Provide the (x, y) coordinate of the cell's center where the given text is located.  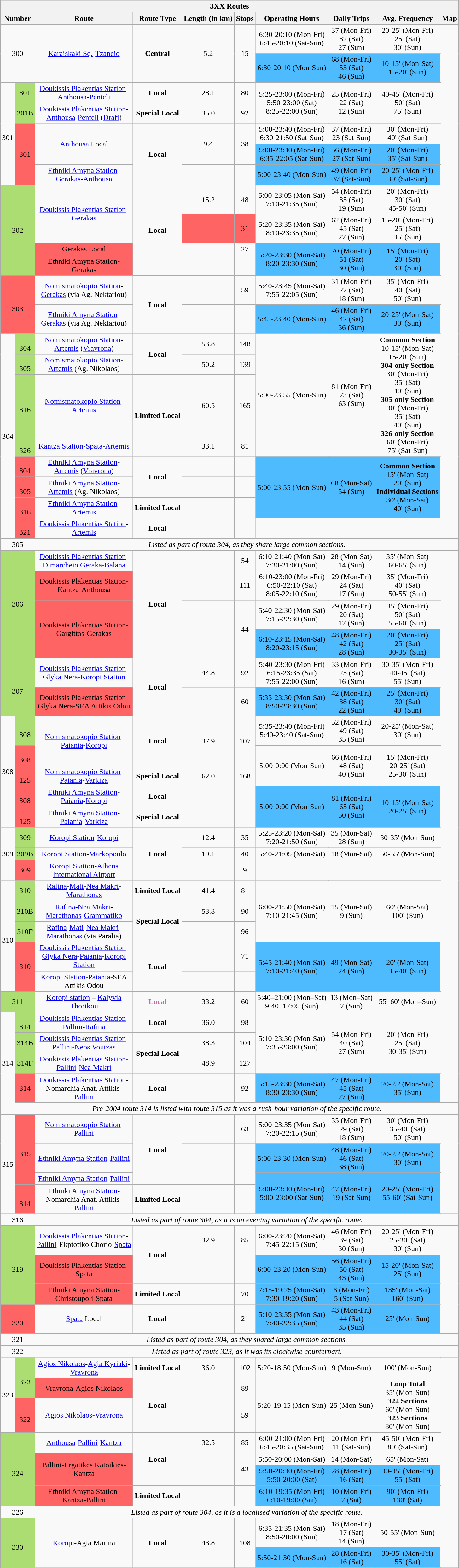
38.3 (208, 1043)
Ethniki Amyna Station-Gerakas (84, 265)
306 (18, 604)
6:30-20:10 (Mon-Sun) (292, 68)
60.5 (208, 405)
Listed as part of route 304, as it is an evening variation of the specific route. (247, 1220)
45-50' (Mon-Fri)80' (Sat-Sun) (407, 1443)
15-20' (Mon-Sat)25' (Sun) (407, 1269)
20 (Mon-Fri)11 (Sat-Sun) (352, 1443)
Doukissis Plakentias Station-Glyka Nera-SEA Attikis Odou (84, 702)
20-25' (Mon-Fri)25' (Sat)30' (Sun) (407, 39)
168 (245, 776)
21 (245, 1319)
301B (25, 113)
Ethniki Amyna Station-Paiania-Varkiza (84, 817)
13 (Mon–Sat)7 (Sun) (352, 1002)
Ethniki Amyna Station-Christoupoli-Spata (84, 1294)
20-25' (Mon-Fri)55-60' (Sat-Sun) (407, 1193)
70 (245, 1294)
35' (Mon-Fri)40' (Sat)50' (Sun) (407, 290)
56 (Mon-Fri)50 (Sat)43 (Sun) (352, 1269)
111 (245, 585)
Nomismatokopio Station-Paiania-Varkiza (84, 776)
55'-60' (Mon–Sun) (407, 1002)
33.2 (208, 1002)
35 (Mon-Fri)29 (Sat)18 (Sun) (352, 1129)
Avg. Frequency (407, 18)
Koropi Station-Markopoulo (84, 854)
311 (18, 1002)
Kantza Station-Spata-Artemis (84, 446)
5:20-18:50 (Mon-Sun) (292, 1368)
90' (Mon-Fri)130' (Sat) (407, 1496)
5:15-23:30 (Mon-Sat)8:30-23:30 (Sun) (292, 1088)
Koropi Station-Athens International Airport (84, 870)
35 (245, 838)
314Γ (25, 1063)
Nomismatokopio Station-Artemis (Vravrona) (84, 344)
41.4 (208, 891)
309Β (25, 854)
Ethniki Amyna Station-Artemis (Ag. Nikolaos) (84, 487)
15-20' (Mon-Fri)25' (Sat)35' (Sun) (407, 228)
5:40-23:45 (Mon-Sat)7:55-22:05 (Sun) (292, 290)
Ethniki Amyna Station-Nomarchia Anat. Attikis-Pallini (84, 1199)
Rafina-Mati-Nea Makri-Marathonas (via Paralia) (84, 932)
25' (Mon-Sun) (407, 1319)
46 (Mon-Fri)39 (Sat)30 (Sun) (352, 1240)
65' (Mon-Sat) (407, 1459)
5:00-23:35 (Mon-Sat)7:20-22:15 (Sun) (292, 1129)
25 (Mon-Fri)22 (Sat)12 (Sun) (352, 103)
310Γ (25, 932)
19.1 (208, 854)
320 (18, 1319)
29 (Mon-Fri)24 (Sat)17 (Sun) (352, 585)
15 (Mon-Sat)9 (Sun) (352, 911)
Doukissis Plakentias Station-Glyka Nera-Paiania-Koropi Station (84, 956)
5:35-23:40 (Mon-Fri)5:40-23:40 (Sat-Sun) (292, 731)
98 (245, 1022)
5:40-22:30 (Mon-Sat)7:15-22:30 (Sun) (292, 614)
135' (Mon-Sat)160' (Sun) (407, 1294)
35.0 (208, 113)
Nomismatokopio Station-Gerakas (via Ag. Nektariou) (84, 290)
5:10-23:30 (Mon-Sat)7:35-23:00 (Sun) (292, 1043)
Nomismatokopio Station-Artemis (84, 405)
Length (in km) (208, 18)
Doukissis Plakentias Station-Glyka Nera-Koropi Station (84, 672)
302 (18, 230)
107 (245, 741)
5:00-23:30 (Mon-Sun) (292, 1158)
20-25' (Mon-Fri)25-30' (Sat)30' (Sun) (407, 1240)
Gerakas Local (84, 249)
6:10-23:15 (Mon-Sat)8:20-23:15 (Sun) (292, 643)
70 (Mon-Fri)51 (Sat)30 (Sun) (352, 259)
5:40–21:00 (Mon–Sat)9:40–17:05 (Sun) (292, 1002)
Rafina-Nea Makri-Marathonas-Grammatiko (84, 911)
40-45' (Mon-Fri)50' (Sat)75' (Sun) (407, 103)
5:50-20:00 (Mon-Sat) (292, 1459)
324 (18, 1469)
Ethniki Amyna Station-Artemis (84, 508)
5:00-23:40 (Mon-Fri)6:35-22:05 (Sat-Sun) (292, 154)
6:00-21:00 (Mon-Fri)6:45-20:35 (Sat-Sun) (292, 1443)
48 (Mon-Fri)46 (Sat)38 (Sun) (352, 1158)
6:00-23:20 (Mon-Sun) (292, 1269)
6 (Mon-Fri)5 (Sat-Sun) (352, 1294)
Doukissis Plakentias Station-Dimarcheio Geraka-Balana (84, 561)
Nomismatokopio Station-Paiania-Koropi (84, 741)
3XX Routes (229, 6)
28.1 (208, 93)
319 (18, 1265)
Doukissis Plakentias Station-Pallini-Ekptotiko Chorio-Spata (84, 1240)
81 (Mon-Fri)73 (Sat)63 (Sun) (352, 395)
5:50-21:30 (Mon-Sun) (292, 1558)
148 (245, 344)
33.1 (208, 446)
54 (Mon-Fri)35 (Sat)19 (Sun) (352, 199)
5:40-23:30 (Mon-Fri)6:15-23:35 (Sat)7:55-22:00 (Sun) (292, 672)
Common Section15' (Mon-Sat)20' (Sun)Individual Sections30' (Mon-Sat)40' (Sun) (407, 487)
Doukissis Plakentias Station-Nomarchia Anat. Attikis-Pallini (84, 1088)
48 (245, 199)
38 (245, 144)
Ethniki Amyna Station-Gerakas-Anthousa (84, 175)
Listed as part of route 323, as it was its clockwise counterpart. (247, 1351)
27 (245, 249)
62 (Mon-Fri)45 (Sat)27 (Sun) (352, 228)
6:35-21:35 (Mon-Sat)8:50-20:00 (Sun) (292, 1533)
5:25-23:00 (Mon-Fri)5:50-23:00 (Sat)8:25-22:00 (Sun) (292, 103)
48 (Mon-Fri)42 (Sat)28 (Sun) (352, 643)
68 (Mon-Sat)54 (Sun) (352, 487)
108 (245, 1543)
5:45-23:40 (Mon-Sun) (292, 319)
54 (Mon-Fri)40 (Sat)27 (Sun) (352, 1043)
5:00-23:40 (Mon-Sun) (292, 175)
307 (18, 687)
Loop Total35' (Mon-Sun)322 Sections60' (Mon-Sun)323 Sections80' (Mon-Sun) (407, 1405)
6:00-21:50 (Mon-Sat)7:10-21:45 (Sun) (292, 911)
49 (Mon-Fri)37 (Sat-Sun) (352, 175)
5:20-23:30 (Mon-Sat)8:20-23:30 (Sun) (292, 259)
20' (Mon-Fri)30' (Sat)45-50' (Sun) (407, 199)
5:45-21:40 (Mon-Sat)7:10-21:40 (Sun) (292, 966)
30-35' (Mon-Sun) (407, 838)
5:10-23:35 (Mon-Sat)7:40-22:35 (Sun) (292, 1319)
303 (18, 305)
10-15' (Mon-Sat)15-20' (Sun) (407, 68)
Koropi-Agia Marina (84, 1543)
47 (Mon-Fri)19 (Sat-Sun) (352, 1193)
44.8 (208, 672)
80 (245, 93)
5:20-19:15 (Mon-Sun) (292, 1405)
66 (Mon-Fri)48 (Sat)40 (Sun) (352, 766)
68 (Mon-Fri)53 (Sat)46 (Sun) (352, 68)
314Β (25, 1043)
49 (Mon-Sat)24 (Sun) (352, 966)
7:15-19:25 (Mon-Sat)7:30-19:20 (Sun) (292, 1294)
37 (Mon-Fri)32 (Sat)27 (Sun) (352, 39)
25' (Mon-Fri)30' (Sat)40' (Sun) (407, 702)
15.2 (208, 199)
43 (Mon-Fri)44 (Sat)35 (Sun) (352, 1319)
Doukissis Plakentias Station-Spata (84, 1269)
50.2 (208, 365)
25 (Mon-Sun) (352, 1405)
Anthousa-Pallini-Kantza (84, 1443)
6:10-19:35 (Mon-Fri)6:10-19:00 (Sat) (292, 1496)
5:50-20:30 (Mon-Fri)5:50-20:00 (Sat) (292, 1476)
35 (Mon-Sat)28 (Sun) (352, 838)
Anthousa Local (84, 144)
5:35-23:30 (Mon-Sat)8:50-23:30 (Sun) (292, 702)
32.5 (208, 1443)
6:10-23:00 (Mon-Fri)6:50-22:10 (Sat)8:05-22:10 (Sun) (292, 585)
35' (Mon-Sat)60-65' (Sun) (407, 561)
Karaiskaki Sq.-Tzaneio (84, 53)
30' (Mon-Fri)35-40' (Sat)50' (Sun) (407, 1129)
46 (Mon-Fri)42 (Sat)36 (Sun) (352, 319)
9.4 (208, 144)
37 (Mon-Fri)23 (Sat-Sun) (352, 134)
Ethniki Amyna Station-Artemis (Vravrona) (84, 467)
42 (Mon-Fri)38 (Sat)22 (Sun) (352, 702)
Listed as part of route 304, as they shared large common sections. (247, 1339)
44 (245, 629)
9 (245, 870)
Pallini-Ergatikes Katoikies-Kantza (84, 1469)
Route Type (158, 18)
Central (158, 53)
Koropi Station-Paiania-SEA Attikis Odou (84, 981)
5.2 (208, 53)
Listed as part of route 304, as they share large common sections. (247, 544)
5:25-23:20 (Mon-Sat)7:20-21:50 (Sun) (292, 838)
47 (Mon-Fri)45 (Sat)27 (Sun) (352, 1088)
5:40-21:05 (Mon-Sat) (292, 854)
32.9 (208, 1240)
20' (Mon-Fri)35' (Sat-Sun) (407, 154)
71 (245, 956)
90 (245, 911)
31 (245, 228)
330 (18, 1543)
28 (Mon-Sat)14 (Sun) (352, 561)
310Β (25, 911)
Listed as part of route 304, as it is a localised variation of the specific route. (247, 1512)
Koropi station – Kalyvia Thorikou (84, 1002)
Koropi Station-Koropi (84, 838)
10-15' (Mon-Sat)20-25' (Sun) (407, 807)
30' (Mon-Fri)40' (Sat-Sun) (407, 134)
12.4 (208, 838)
81 (Mon-Fri)65 (Sat)50 (Sun) (352, 807)
127 (245, 1063)
Doukissis Plakentias Station-Pallini-Neos Voutzas (84, 1043)
165 (245, 405)
35' (Mon-Fri)40' (Sat)50-55' (Sun) (407, 585)
48.9 (208, 1063)
56 (Mon-Fri)27 (Sat-Sun) (352, 154)
104 (245, 1043)
5:00-23:40 (Mon-Fri)6:30-21:50 (Sat-Sun) (292, 134)
Ethniki Amyna Station-Paiania-Koropi (84, 797)
Route (84, 18)
15' (Mon-Fri)20-25' (Sat)25-30' (Sun) (407, 766)
18 (Mon-Fri)17 (Sat)14 (Sun) (352, 1533)
6:10-21:40 (Mon-Sat)7:30-21:00 (Sun) (292, 561)
Map (450, 18)
40 (245, 854)
18 (Mon-Sat) (352, 854)
Operating Hours (292, 18)
Pre-2004 route 314 is listed with route 315 as it was a rush-hour variation of the specific route. (237, 1109)
33 (Mon-Fri)25 (Sat)16 (Sun) (352, 672)
Agios Nikolaos-Agia Kyriaki-Vravrona (84, 1368)
15' (Mon-Fri)20' (Sat)30' (Sun) (407, 259)
Vravrona-Agios Nikolaos (84, 1388)
6:30-20:10 (Mon-Fri)6:45-20:10 (Sat-Sun) (292, 39)
5:00-23:05 (Mon-Sat)7:10-21:35 (Sun) (292, 199)
43.8 (208, 1543)
6:00-23:20 (Mon-Sat)7:45-22:15 (Sun) (292, 1240)
96 (245, 932)
37.9 (208, 741)
Spata Local (84, 1319)
Doukissis Plakentias Station-Pallini-Nea Makri (84, 1063)
Rafina-Mati-Nea Makri-Marathonas (84, 891)
Doukissis Plakentias Station-Anthousa-Penteli (84, 93)
14 (Mon-Sat) (352, 1459)
139 (245, 365)
43 (245, 1469)
Agios Nikolaos-Vravrona (84, 1415)
30-35' (Mon-Fri)40-45' (Sat)55' (Sun) (407, 672)
29 (Mon-Fri)20 (Sat)17 (Sun) (352, 614)
Number (18, 18)
9 (Mon-Sun) (352, 1368)
Doukissis Plakentias Station-Gargittos-Gerakas (84, 629)
Doukissis Plakentias Station-Pallini-Rafina (84, 1022)
Daily Trips (352, 18)
102 (245, 1368)
Doukissis Plakentias Station-Kantza-Anthousa (84, 585)
5:00-23:30 (Mon-Fri)5:00-23:00 (Sat-Sun) (292, 1193)
Doukissis Plakentias Station-Anthousa-Penteli (Drafi) (84, 113)
52 (Mon-Fri)49 (Sat)35 (Sun) (352, 731)
Ethniki Amyna Station-Kantza-Pallini (84, 1496)
20' (Mon-Sat)35-40' (Sun) (407, 966)
10 (Mon-Fri)7 (Sat) (352, 1496)
60' (Mon-Sat)100' (Sun) (407, 911)
31 (Mon-Fri)27 (Sat)18 (Sun) (352, 290)
Ethniki Amyna Station-Gerakas (via Ag. Nektariou) (84, 319)
Nomismatokopio Station-Pallini (84, 1129)
5:20-23:35 (Mon-Sat)8:10-23:35 (Sun) (292, 228)
35' (Mon-Fri)50' (Sat)55-60' (Sun) (407, 614)
Stops (245, 18)
63 (245, 1129)
62.0 (208, 776)
Doukissis Plakentias Station-Gerakas (84, 214)
20-25' (Mon-Fri)30' (Sat-Sun) (407, 175)
54 (245, 561)
300 (18, 53)
20-25' (Mon-Sat)35' (Sun) (407, 1088)
89 (245, 1388)
Doukissis Plakentias Station-Artemis (84, 528)
15 (245, 53)
100' (Mon-Sun) (407, 1368)
Nomismatokopio Station-Artemis (Ag. Nikolaos) (84, 365)
